Return (x, y) of the center of cell containing provided text 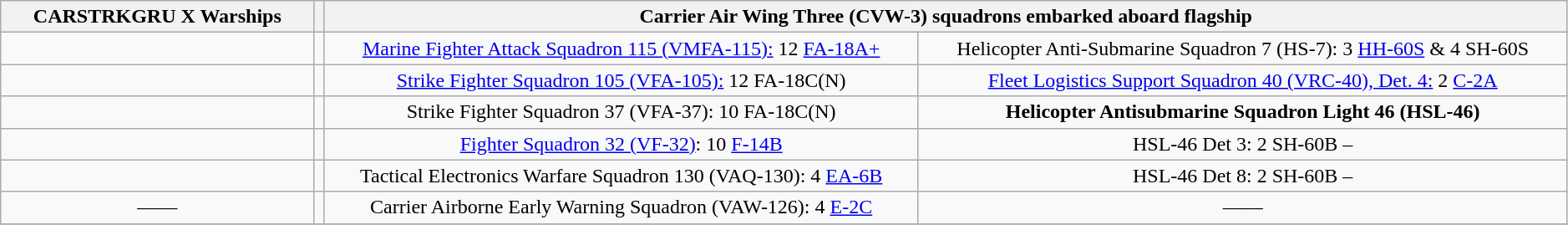
Helicopter Antisubmarine Squadron Light 46 (HSL-46) (1243, 112)
Strike Fighter Squadron 105 (VFA-105): 12 FA-18C(N) (622, 80)
HSL-46 Det 3: 2 SH-60B – (1243, 144)
Carrier Airborne Early Warning Squadron (VAW-126): 4 E-2C (622, 207)
Marine Fighter Attack Squadron 115 (VMFA-115): 12 FA-18A+ (622, 49)
Strike Fighter Squadron 37 (VFA-37): 10 FA-18C(N) (622, 112)
Carrier Air Wing Three (CVW-3) squadrons embarked aboard flagship (946, 17)
CARSTRKGRU X Warships (157, 17)
HSL-46 Det 8: 2 SH-60B – (1243, 176)
Fighter Squadron 32 (VF-32): 10 F-14B (622, 144)
Fleet Logistics Support Squadron 40 (VRC-40), Det. 4: 2 C-2A (1243, 80)
Tactical Electronics Warfare Squadron 130 (VAQ-130): 4 EA-6B (622, 176)
Helicopter Anti-Submarine Squadron 7 (HS-7): 3 HH-60S & 4 SH-60S (1243, 49)
